Return the (X, Y) coordinate for the center point of the cell that contains the specified text.  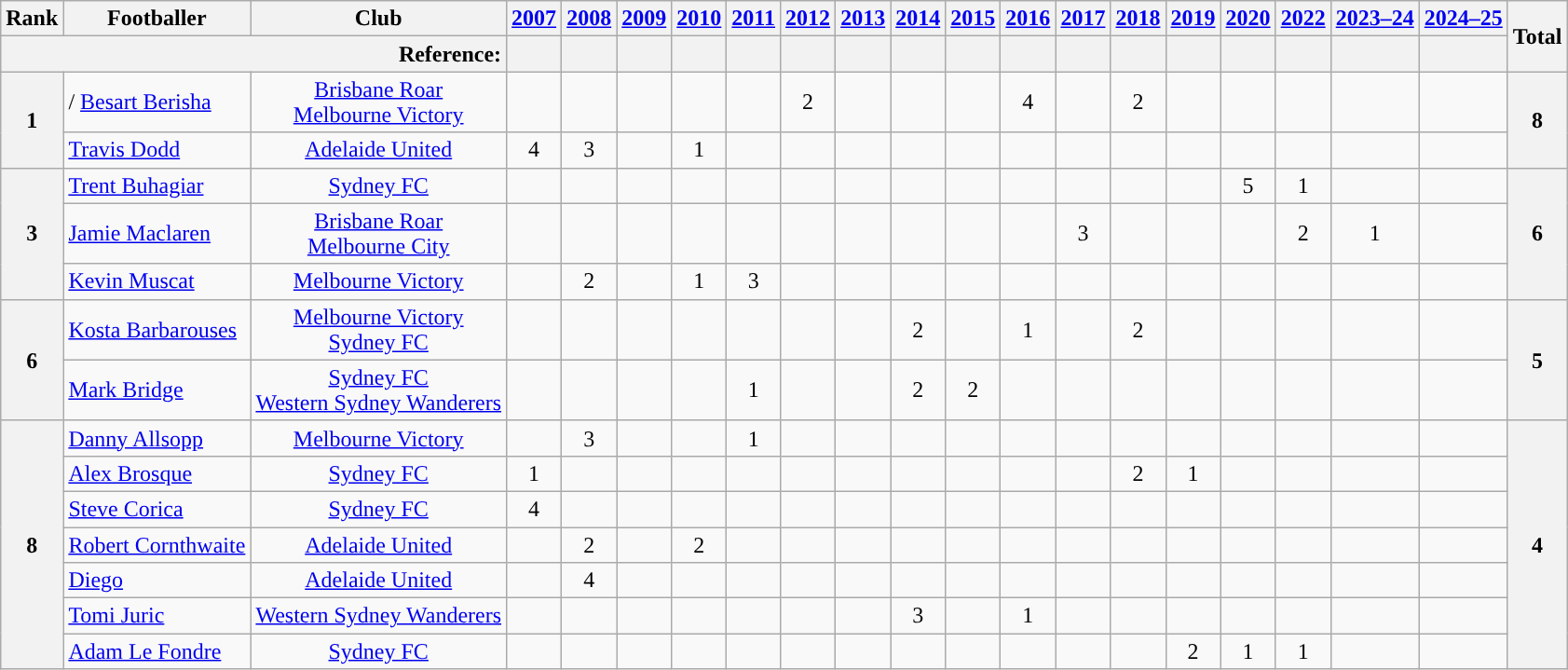
2013 (863, 19)
2017 (1083, 19)
Steve Corica (157, 509)
Robert Cornthwaite (157, 545)
Club (378, 19)
2020 (1248, 19)
Jamie Maclaren (157, 233)
2023–24 (1375, 19)
2016 (1029, 19)
/ Besart Berisha (157, 103)
2012 (809, 19)
Sydney FCWestern Sydney Wanderers (378, 390)
Kevin Muscat (157, 281)
Total (1537, 36)
2014 (919, 19)
2018 (1139, 19)
Brisbane RoarMelbourne Victory (378, 103)
2010 (699, 19)
Kosta Barbarouses (157, 330)
2024–25 (1463, 19)
2015 (973, 19)
Tomi Juric (157, 616)
Trent Buhagiar (157, 185)
Rank (32, 19)
2007 (535, 19)
Alex Brosque (157, 473)
Diego (157, 581)
Reference: (253, 54)
2011 (754, 19)
2008 (589, 19)
Western Sydney Wanderers (378, 616)
2009 (645, 19)
Footballer (157, 19)
Brisbane RoarMelbourne City (378, 233)
Melbourne VictorySydney FC (378, 330)
Mark Bridge (157, 390)
Travis Dodd (157, 150)
2022 (1302, 19)
2019 (1193, 19)
Danny Allsopp (157, 438)
Adam Le Fondre (157, 651)
